From the cell containing the given text, extract its center point as [x, y] coordinate. 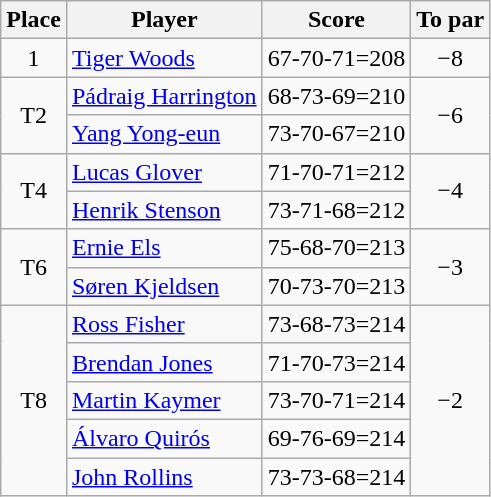
Tiger Woods [164, 58]
73-70-71=214 [336, 400]
Brendan Jones [164, 362]
−4 [450, 191]
T8 [34, 400]
Pádraig Harrington [164, 96]
67-70-71=208 [336, 58]
T4 [34, 191]
71-70-71=212 [336, 172]
73-73-68=214 [336, 477]
Ross Fisher [164, 324]
T6 [34, 267]
Yang Yong-eun [164, 134]
70-73-70=213 [336, 286]
−2 [450, 400]
Martin Kaymer [164, 400]
Henrik Stenson [164, 210]
73-68-73=214 [336, 324]
Place [34, 20]
John Rollins [164, 477]
71-70-73=214 [336, 362]
73-71-68=212 [336, 210]
1 [34, 58]
Lucas Glover [164, 172]
−8 [450, 58]
73-70-67=210 [336, 134]
Ernie Els [164, 248]
T2 [34, 115]
Player [164, 20]
−3 [450, 267]
68-73-69=210 [336, 96]
−6 [450, 115]
Søren Kjeldsen [164, 286]
75-68-70=213 [336, 248]
Score [336, 20]
Álvaro Quirós [164, 438]
To par [450, 20]
69-76-69=214 [336, 438]
